Return the [X, Y] coordinate for the center point of the cell that contains the specified text.  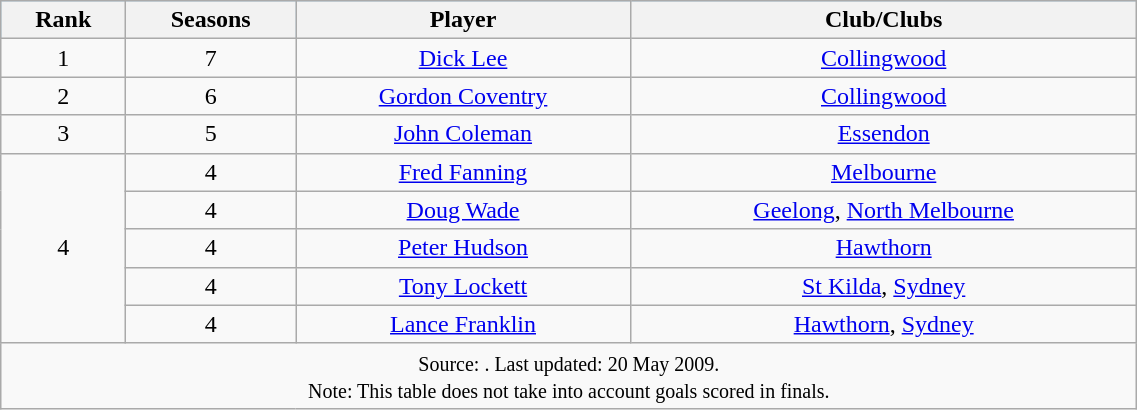
Hawthorn [883, 248]
1 [64, 58]
Hawthorn, Sydney [883, 324]
Geelong, North Melbourne [883, 210]
Lance Franklin [464, 324]
Club/Clubs [883, 20]
5 [211, 134]
Peter Hudson [464, 248]
Essendon [883, 134]
Seasons [211, 20]
Doug Wade [464, 210]
Melbourne [883, 172]
John Coleman [464, 134]
6 [211, 96]
Fred Fanning [464, 172]
Dick Lee [464, 58]
3 [64, 134]
Source: . Last updated: 20 May 2009. Note: This table does not take into account goals scored in finals. [569, 376]
7 [211, 58]
2 [64, 96]
Gordon Coventry [464, 96]
Player [464, 20]
St Kilda, Sydney [883, 286]
Tony Lockett [464, 286]
Rank [64, 20]
